Scan for the cell matching the given text and deliver its [X, Y] coordinate at center. 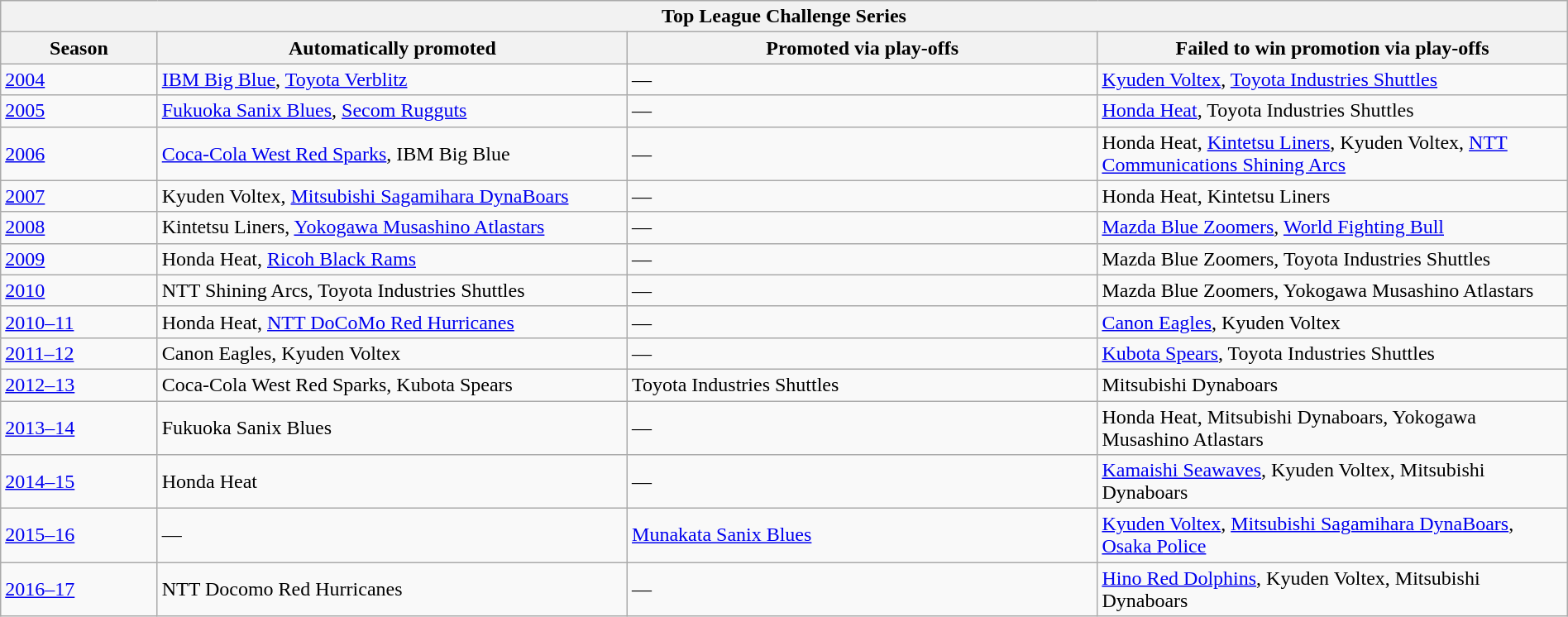
Kubota Spears, Toyota Industries Shuttles [1332, 353]
Munakata Sanix Blues [863, 536]
Mazda Blue Zoomers, World Fighting Bull [1332, 227]
2009 [79, 259]
2006 [79, 154]
Top League Challenge Series [784, 17]
2010–11 [79, 322]
Honda Heat, Mitsubishi Dynaboars, Yokogawa Musashino Atlastars [1332, 427]
Kyuden Voltex, Mitsubishi Sagamihara DynaBoars [392, 196]
Coca-Cola West Red Sparks, IBM Big Blue [392, 154]
2011–12 [79, 353]
2008 [79, 227]
Kamaishi Seawaves, Kyuden Voltex, Mitsubishi Dynaboars [1332, 481]
Honda Heat [392, 481]
Mazda Blue Zoomers, Toyota Industries Shuttles [1332, 259]
Toyota Industries Shuttles [863, 385]
Kintetsu Liners, Yokogawa Musashino Atlastars [392, 227]
2012–13 [79, 385]
2010 [79, 290]
2013–14 [79, 427]
Mitsubishi Dynaboars [1332, 385]
Kyuden Voltex, Toyota Industries Shuttles [1332, 79]
2004 [79, 79]
Season [79, 48]
2016–17 [79, 589]
Mazda Blue Zoomers, Yokogawa Musashino Atlastars [1332, 290]
Failed to win promotion via play-offs [1332, 48]
Fukuoka Sanix Blues, Secom Rugguts [392, 111]
Fukuoka Sanix Blues [392, 427]
NTT Docomo Red Hurricanes [392, 589]
2007 [79, 196]
Coca-Cola West Red Sparks, Kubota Spears [392, 385]
Honda Heat, NTT DoCoMo Red Hurricanes [392, 322]
Hino Red Dolphins, Kyuden Voltex, Mitsubishi Dynaboars [1332, 589]
IBM Big Blue, Toyota Verblitz [392, 79]
Honda Heat, Ricoh Black Rams [392, 259]
Honda Heat, Toyota Industries Shuttles [1332, 111]
Honda Heat, Kintetsu Liners, Kyuden Voltex, NTT Communications Shining Arcs [1332, 154]
Automatically promoted [392, 48]
2014–15 [79, 481]
Kyuden Voltex, Mitsubishi Sagamihara DynaBoars, Osaka Police [1332, 536]
2005 [79, 111]
Promoted via play-offs [863, 48]
2015–16 [79, 536]
Honda Heat, Kintetsu Liners [1332, 196]
NTT Shining Arcs, Toyota Industries Shuttles [392, 290]
